Provide the (X, Y) coordinate of the cell's center where the given text is located.  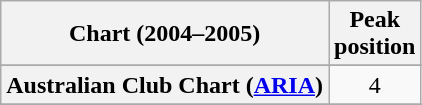
Australian Club Chart (ARIA) (165, 85)
Peakposition (374, 34)
Chart (2004–2005) (165, 34)
4 (374, 85)
